Output the (X, Y) coordinate of the center of the cell containing the given text.  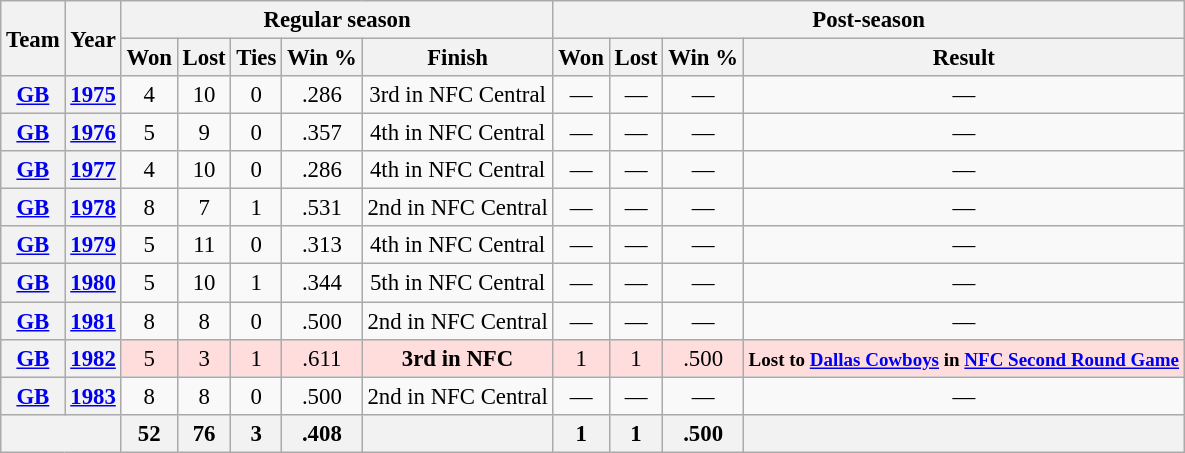
.408 (322, 433)
Result (964, 58)
Lost to Dallas Cowboys in NFC Second Round Game (964, 358)
5th in NFC Central (458, 283)
.313 (322, 245)
1983 (93, 396)
1980 (93, 283)
.531 (322, 208)
9 (204, 133)
3rd in NFC (458, 358)
.611 (322, 358)
1977 (93, 170)
Year (93, 38)
1979 (93, 245)
1975 (93, 95)
7 (204, 208)
1978 (93, 208)
.344 (322, 283)
1982 (93, 358)
.357 (322, 133)
1981 (93, 321)
Finish (458, 58)
Post-season (868, 20)
Regular season (337, 20)
52 (149, 433)
Ties (256, 58)
3rd in NFC Central (458, 95)
1976 (93, 133)
Team (33, 38)
76 (204, 433)
11 (204, 245)
